Determine the (x, y) coordinate at the center of the cell enclosing the given text.  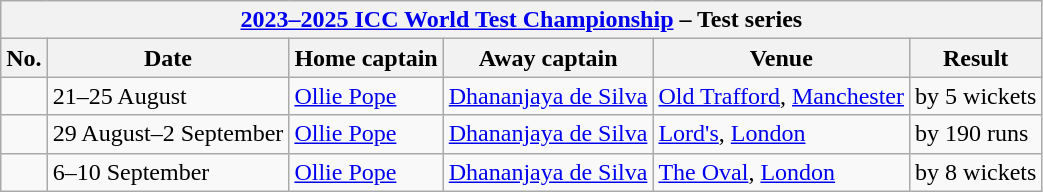
6–10 September (168, 172)
Venue (782, 58)
The Oval, London (782, 172)
by 5 wickets (976, 96)
Date (168, 58)
Old Trafford, Manchester (782, 96)
2023–2025 ICC World Test Championship – Test series (522, 20)
21–25 August (168, 96)
No. (24, 58)
Lord's, London (782, 134)
29 August–2 September (168, 134)
Away captain (548, 58)
Result (976, 58)
Home captain (366, 58)
by 8 wickets (976, 172)
by 190 runs (976, 134)
